Capture the cell that displays the provided text and extract its (X, Y) central coordinate. 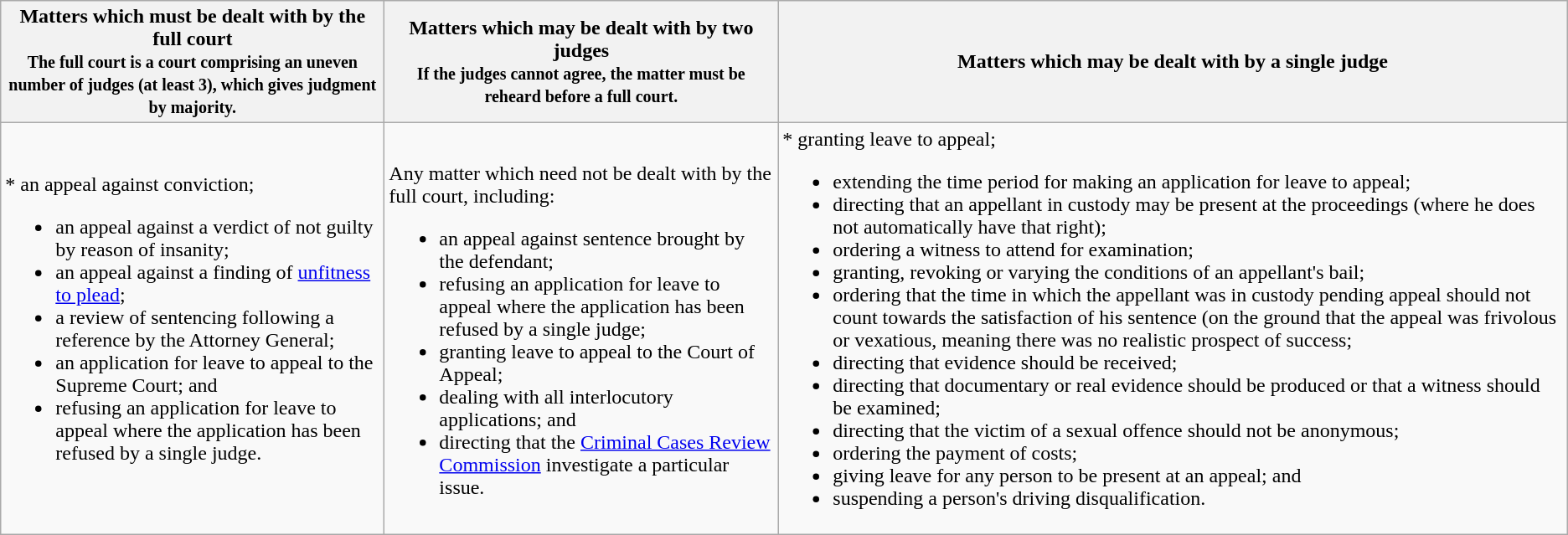
Matters which may be dealt with by two judgesIf the judges cannot agree, the matter must be reheard before a full court. (581, 62)
Matters which may be dealt with by a single judge (1173, 62)
